Detect which cell encompasses the target text, then output its (x, y) center coordinate. 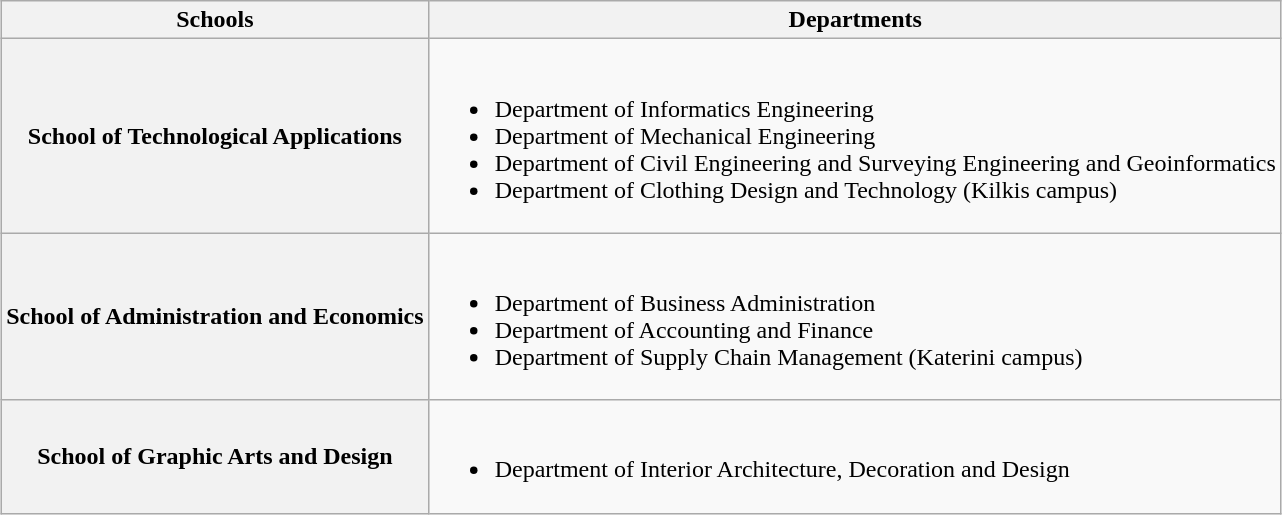
Department of Interior Architecture, Decoration and Design (855, 456)
Schools (215, 20)
Department of Business AdministrationDepartment of Accounting and FinanceDepartment of Supply Chain Management (Katerini campus) (855, 316)
School of Graphic Arts and Design (215, 456)
School of Technological Applications (215, 136)
Departments (855, 20)
School of Administration and Economics (215, 316)
